Locate the cell with the specified text and output its (x, y) center coordinate. 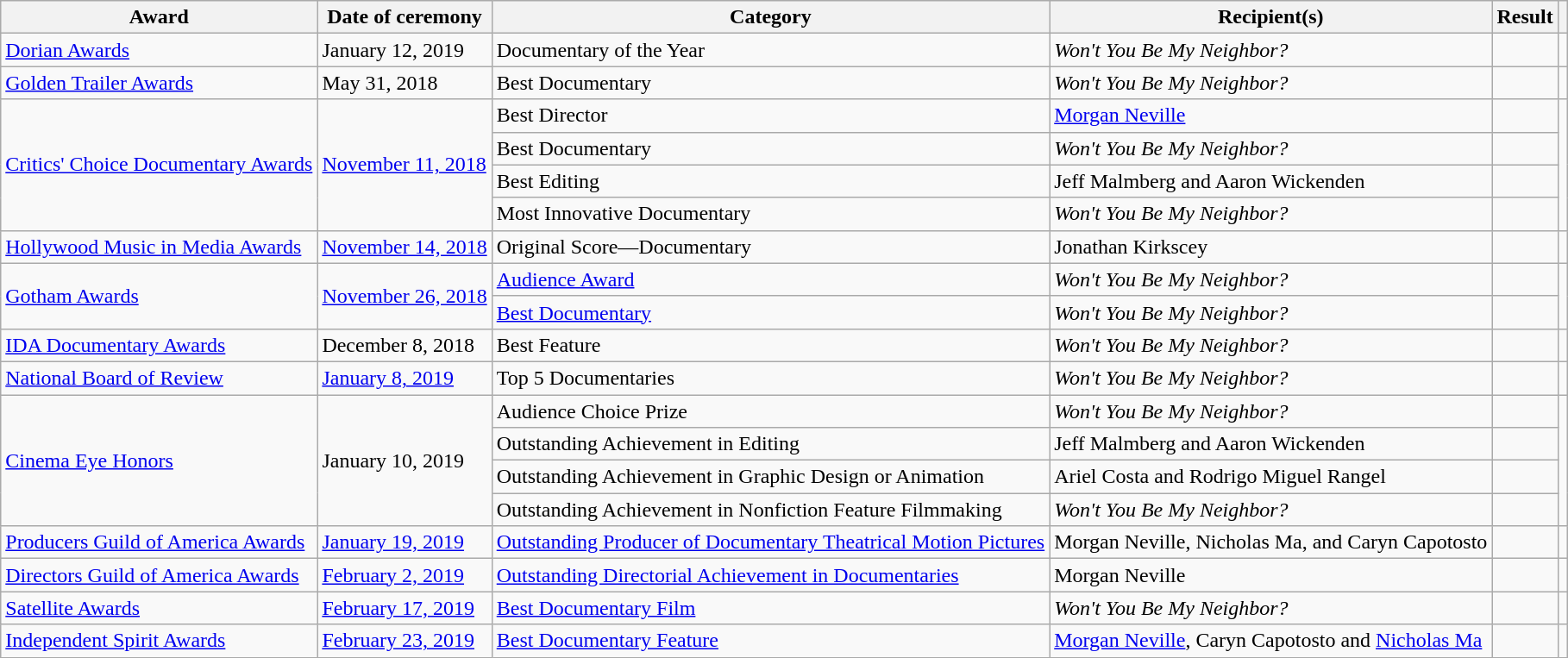
November 11, 2018 (405, 165)
Date of ceremony (405, 17)
November 26, 2018 (405, 296)
Jonathan Kirkscey (1271, 247)
Outstanding Achievement in Nonfiction Feature Filmmaking (770, 510)
Recipient(s) (1271, 17)
Audience Choice Prize (770, 411)
Gotham Awards (159, 296)
Best Documentary Feature (770, 641)
Cinema Eye Honors (159, 461)
Morgan Neville, Nicholas Ma, and Caryn Capotosto (1271, 542)
Audience Award (770, 279)
Category (770, 17)
Outstanding Achievement in Editing (770, 444)
National Board of Review (159, 378)
IDA Documentary Awards (159, 345)
Critics' Choice Documentary Awards (159, 165)
Best Feature (770, 345)
December 8, 2018 (405, 345)
Documentary of the Year (770, 50)
January 8, 2019 (405, 378)
Hollywood Music in Media Awards (159, 247)
Outstanding Directorial Achievement in Documentaries (770, 575)
Outstanding Achievement in Graphic Design or Animation (770, 477)
Best Editing (770, 181)
February 17, 2019 (405, 608)
Producers Guild of America Awards (159, 542)
Most Innovative Documentary (770, 214)
Outstanding Producer of Documentary Theatrical Motion Pictures (770, 542)
November 14, 2018 (405, 247)
Directors Guild of America Awards (159, 575)
Best Documentary Film (770, 608)
Award (159, 17)
Ariel Costa and Rodrigo Miguel Rangel (1271, 477)
Best Director (770, 116)
January 19, 2019 (405, 542)
February 2, 2019 (405, 575)
January 12, 2019 (405, 50)
May 31, 2018 (405, 83)
Golden Trailer Awards (159, 83)
Dorian Awards (159, 50)
Result (1525, 17)
January 10, 2019 (405, 461)
Original Score—Documentary (770, 247)
Satellite Awards (159, 608)
Independent Spirit Awards (159, 641)
Morgan Neville, Caryn Capotosto and Nicholas Ma (1271, 641)
February 23, 2019 (405, 641)
Top 5 Documentaries (770, 378)
